Find where the given text appears and provide that cell's center as (x, y) coordinate. 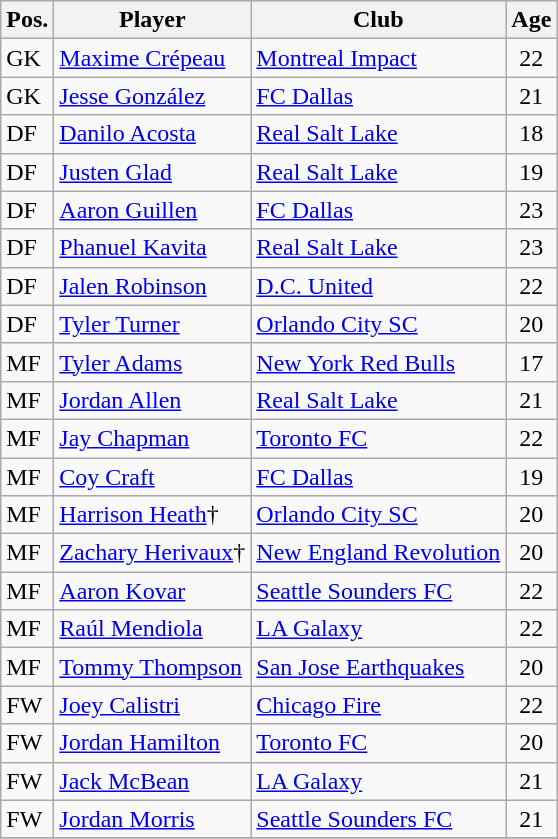
New York Red Bulls (378, 362)
Maxime Crépeau (152, 58)
Aaron Kovar (152, 591)
D.C. United (378, 286)
Jack McBean (152, 781)
18 (532, 134)
Jesse González (152, 96)
Player (152, 20)
Jalen Robinson (152, 286)
Jordan Morris (152, 819)
Jay Chapman (152, 438)
New England Revolution (378, 553)
Coy Craft (152, 477)
Raúl Mendiola (152, 629)
Jordan Allen (152, 400)
Club (378, 20)
Aaron Guillen (152, 210)
San Jose Earthquakes (378, 667)
Justen Glad (152, 172)
Harrison Heath† (152, 515)
Jordan Hamilton (152, 743)
Chicago Fire (378, 705)
Phanuel Kavita (152, 248)
Zachary Herivaux† (152, 553)
17 (532, 362)
Tyler Adams (152, 362)
Tommy Thompson (152, 667)
Tyler Turner (152, 324)
Age (532, 20)
Montreal Impact (378, 58)
Danilo Acosta (152, 134)
Joey Calistri (152, 705)
Pos. (28, 20)
